Extract the [X, Y] coordinate from the center of the cell holding the provided text.  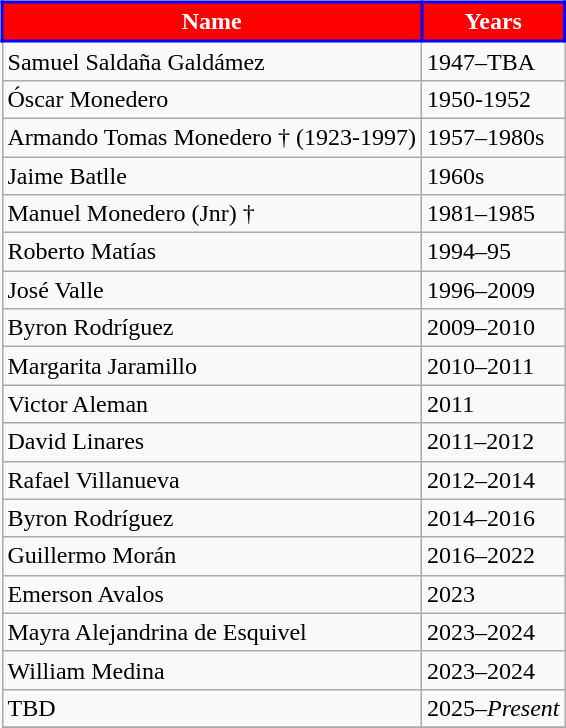
2014–2016 [494, 518]
Armando Tomas Monedero † (1923-1997) [212, 137]
1994–95 [494, 252]
2010–2011 [494, 366]
Rafael Villanueva [212, 480]
Years [494, 22]
2016–2022 [494, 556]
1950-1952 [494, 99]
Jaime Batlle [212, 175]
Óscar Monedero [212, 99]
2011 [494, 404]
Roberto Matías [212, 252]
1960s [494, 175]
Manuel Monedero (Jnr) † [212, 214]
Name [212, 22]
1981–1985 [494, 214]
Mayra Alejandrina de Esquivel [212, 632]
Margarita Jaramillo [212, 366]
1947–TBA [494, 62]
1957–1980s [494, 137]
2009–2010 [494, 328]
José Valle [212, 290]
2011–2012 [494, 442]
David Linares [212, 442]
Samuel Saldaña Galdámez [212, 62]
2025–Present [494, 708]
Emerson Avalos [212, 594]
William Medina [212, 670]
Guillermo Morán [212, 556]
1996–2009 [494, 290]
Victor Aleman [212, 404]
2012–2014 [494, 480]
TBD [212, 708]
2023 [494, 594]
